Determine the (X, Y) coordinate at the center of the cell enclosing the given text.  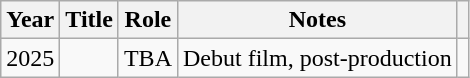
Year (30, 20)
Debut film, post-production (317, 58)
Notes (317, 20)
Title (90, 20)
2025 (30, 58)
TBA (148, 58)
Role (148, 20)
